Determine the (x, y) coordinate at the center of the cell enclosing the given text.  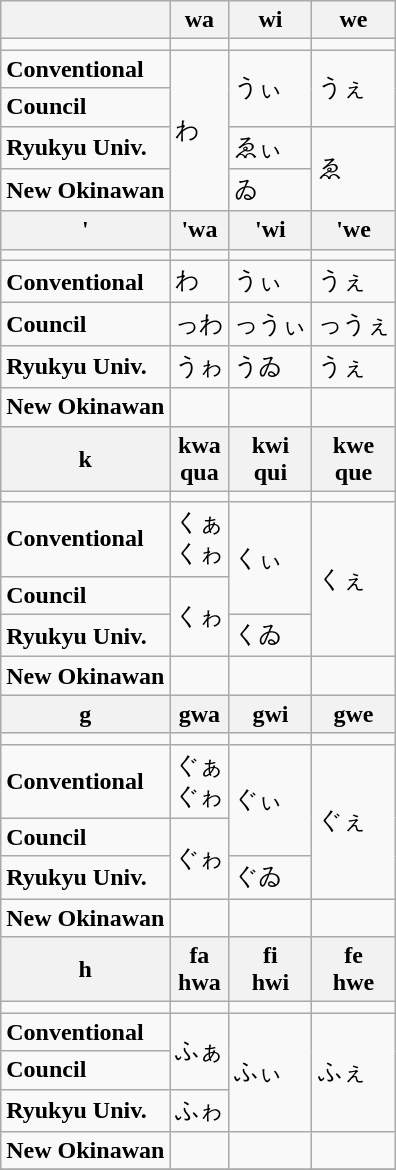
ぐゐ (270, 878)
ゑぃ (270, 148)
h (86, 970)
kwaqua (200, 458)
' (86, 230)
fi hwi (270, 970)
ぐぇ (354, 822)
gwa (200, 714)
くぇ (354, 580)
ぐぁ ぐゎ (200, 781)
ふぁ (200, 1051)
ゑ (354, 168)
うゎ (200, 366)
ふゎ (200, 1110)
ゐ (270, 190)
kweque (354, 458)
'wi (270, 230)
wi (270, 20)
ぐゎ (200, 858)
っわ (200, 324)
fa hwa (200, 970)
くゎ (200, 616)
wa (200, 20)
'we (354, 230)
we (354, 20)
っうぃ (270, 324)
kwiqui (270, 458)
fe hwe (354, 970)
うゐ (270, 366)
くぁ くゎ (200, 539)
くぃ (270, 558)
ぐぃ (270, 800)
くゐ (270, 636)
g (86, 714)
gwi (270, 714)
gwe (354, 714)
ふぃ (270, 1072)
k (86, 458)
'wa (200, 230)
ふぇ (354, 1072)
っうぇ (354, 324)
